Capture the cell that displays the provided text and extract its (X, Y) central coordinate. 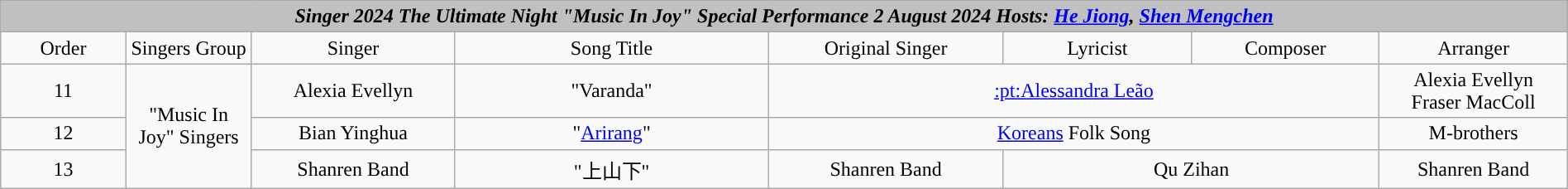
:pt:Alessandra Leão (1073, 91)
Lyricist (1097, 48)
"上山下" (612, 169)
Original Singer (886, 48)
Bian Yinghua (353, 133)
Song Title (612, 48)
Order (64, 48)
Singer 2024 The Ultimate Night "Music In Joy" Special Performance 2 August 2024 Hosts: He Jiong, Shen Mengchen (784, 17)
Alexia EvellynFraser MacColl (1474, 91)
Singers Group (189, 48)
Composer (1285, 48)
"Varanda" (612, 91)
Alexia Evellyn (353, 91)
Arranger (1474, 48)
13 (64, 169)
11 (64, 91)
12 (64, 133)
M-brothers (1474, 133)
"Music In Joy" Singers (189, 126)
Koreans Folk Song (1073, 133)
Qu Zihan (1191, 169)
Singer (353, 48)
"Arirang" (612, 133)
